Identify which cell holds the provided text, then report its (X, Y) central coordinate. 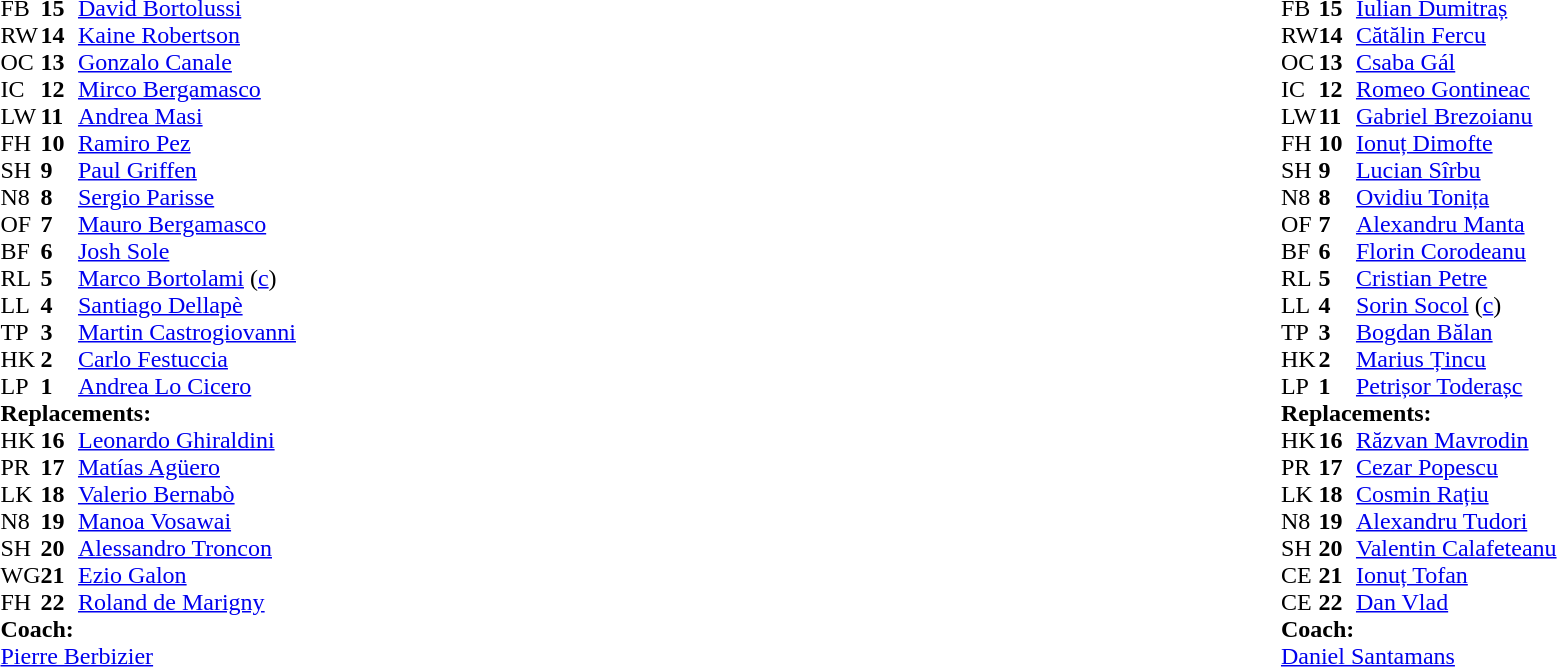
Florin Corodeanu (1456, 252)
Cristian Petre (1456, 278)
Alexandru Manta (1456, 224)
Alessandro Troncon (187, 548)
Gonzalo Canale (187, 62)
Sorin Socol (c) (1456, 306)
Cezar Popescu (1456, 468)
Ezio Galon (187, 576)
Carlo Festuccia (187, 360)
Ramiro Pez (187, 144)
Valerio Bernabò (187, 494)
Cosmin Rațiu (1456, 494)
Lucian Sîrbu (1456, 170)
Csaba Gál (1456, 62)
Dan Vlad (1456, 602)
Manoa Vosawai (187, 522)
Ionuț Dimofte (1456, 144)
Romeo Gontineac (1456, 90)
Răzvan Mavrodin (1456, 440)
Petrișor Toderașc (1456, 386)
Bogdan Bălan (1456, 332)
Mirco Bergamasco (187, 90)
Roland de Marigny (187, 602)
Ovidiu Tonița (1456, 198)
Sergio Parisse (187, 198)
Santiago Dellapè (187, 306)
Cătălin Fercu (1456, 36)
Matías Agüero (187, 468)
Alexandru Tudori (1456, 522)
Valentin Calafeteanu (1456, 548)
Ionuț Tofan (1456, 576)
Marco Bortolami (c) (187, 278)
Marius Țincu (1456, 360)
Josh Sole (187, 252)
Paul Griffen (187, 170)
Mauro Bergamasco (187, 224)
Kaine Robertson (187, 36)
WG (20, 576)
Martin Castrogiovanni (187, 332)
Andrea Masi (187, 116)
Gabriel Brezoianu (1456, 116)
Andrea Lo Cicero (187, 386)
Leonardo Ghiraldini (187, 440)
